Identify which cell holds the provided text, then report its [x, y] central coordinate. 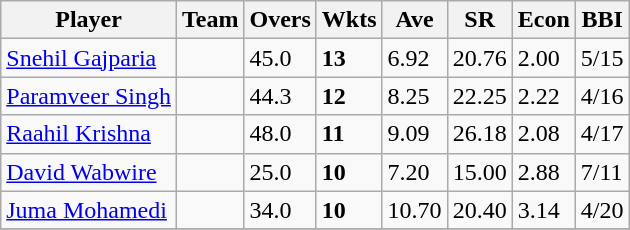
11 [349, 134]
7/11 [602, 172]
13 [349, 58]
12 [349, 96]
5/15 [602, 58]
6.92 [414, 58]
34.0 [280, 210]
7.20 [414, 172]
Juma Mohamedi [89, 210]
4/20 [602, 210]
Paramveer Singh [89, 96]
22.25 [480, 96]
SR [480, 20]
25.0 [280, 172]
45.0 [280, 58]
Snehil Gajparia [89, 58]
20.76 [480, 58]
Wkts [349, 20]
26.18 [480, 134]
2.08 [544, 134]
2.22 [544, 96]
Player [89, 20]
8.25 [414, 96]
44.3 [280, 96]
15.00 [480, 172]
Econ [544, 20]
4/17 [602, 134]
20.40 [480, 210]
4/16 [602, 96]
Team [210, 20]
48.0 [280, 134]
BBI [602, 20]
3.14 [544, 210]
10.70 [414, 210]
2.88 [544, 172]
Overs [280, 20]
Raahil Krishna [89, 134]
David Wabwire [89, 172]
Ave [414, 20]
2.00 [544, 58]
9.09 [414, 134]
